Find where the given text appears and provide that cell's center as (x, y) coordinate. 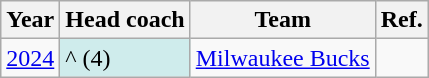
Ref. (402, 20)
Year (30, 20)
2024 (30, 58)
Head coach (125, 20)
Team (282, 20)
^ (4) (125, 58)
Milwaukee Bucks (282, 58)
